Detect which cell encompasses the target text, then output its (X, Y) center coordinate. 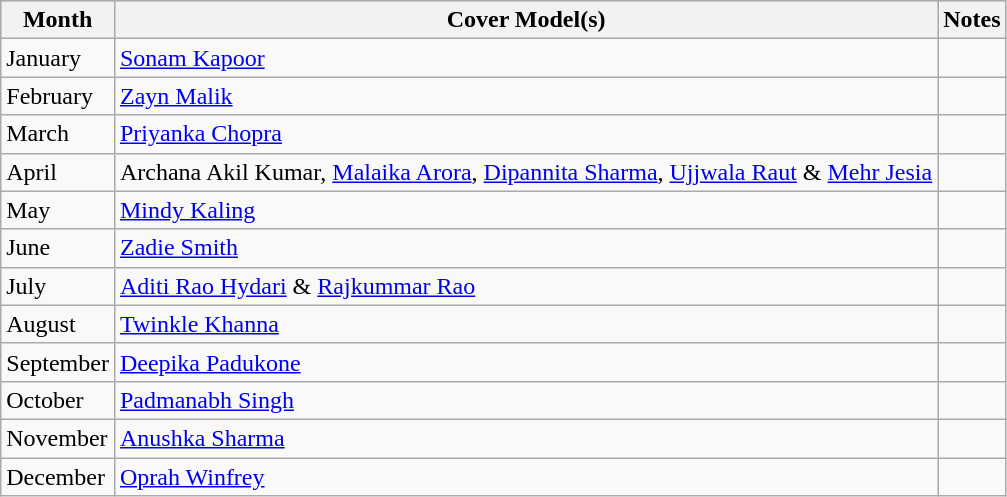
August (58, 324)
Zadie Smith (526, 248)
February (58, 96)
Archana Akil Kumar, Malaika Arora, Dipannita Sharma, Ujjwala Raut & Mehr Jesia (526, 172)
June (58, 248)
November (58, 438)
Priyanka Chopra (526, 134)
Month (58, 20)
Mindy Kaling (526, 210)
September (58, 362)
October (58, 400)
Notes (972, 20)
Oprah Winfrey (526, 477)
July (58, 286)
Aditi Rao Hydari & Rajkummar Rao (526, 286)
Deepika Padukone (526, 362)
Anushka Sharma (526, 438)
Padmanabh Singh (526, 400)
Zayn Malik (526, 96)
January (58, 58)
Sonam Kapoor (526, 58)
March (58, 134)
December (58, 477)
Twinkle Khanna (526, 324)
April (58, 172)
May (58, 210)
Cover Model(s) (526, 20)
